Extract the (x, y) coordinate from the center of the cell holding the provided text.  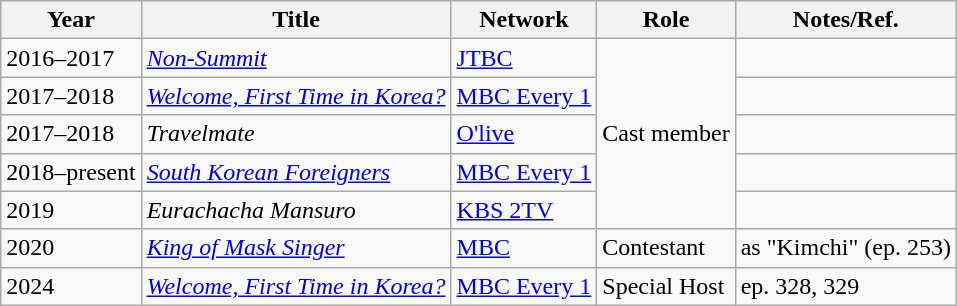
ep. 328, 329 (846, 286)
as "Kimchi" (ep. 253) (846, 248)
JTBC (524, 58)
Contestant (666, 248)
MBC (524, 248)
2018–present (71, 172)
Year (71, 20)
2019 (71, 210)
Title (296, 20)
KBS 2TV (524, 210)
Network (524, 20)
2024 (71, 286)
Eurachacha Mansuro (296, 210)
2016–2017 (71, 58)
2020 (71, 248)
South Korean Foreigners (296, 172)
Cast member (666, 134)
Non-Summit (296, 58)
Travelmate (296, 134)
Special Host (666, 286)
Notes/Ref. (846, 20)
O'live (524, 134)
Role (666, 20)
King of Mask Singer (296, 248)
